Identify which cell holds the provided text, then report its (X, Y) central coordinate. 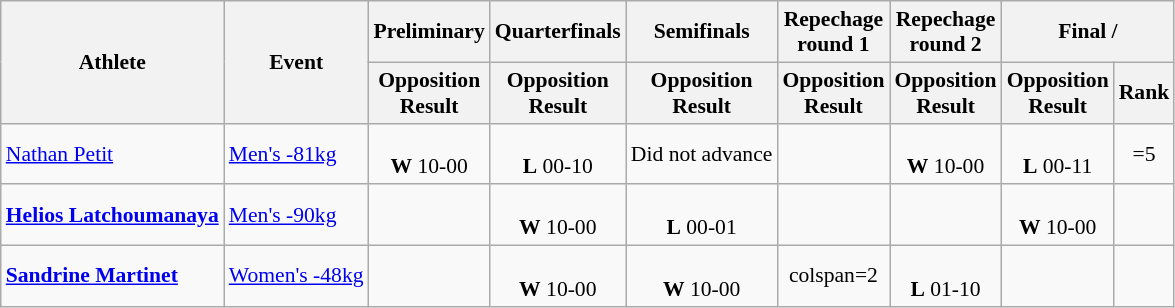
Men's -81kg (296, 154)
colspan=2 (833, 276)
Nathan Petit (112, 154)
L 00-01 (702, 216)
=5 (1144, 154)
Repechage round 2 (946, 32)
L 00-10 (558, 154)
Repechage round 1 (833, 32)
Event (296, 62)
L 01-10 (946, 276)
Semifinals (702, 32)
L 00-11 (1058, 154)
Rank (1144, 92)
Preliminary (430, 32)
Helios Latchoumanaya (112, 216)
Athlete (112, 62)
Did not advance (702, 154)
Women's -48kg (296, 276)
Men's -90kg (296, 216)
Sandrine Martinet (112, 276)
Final / (1088, 32)
Quarterfinals (558, 32)
